Scan for the cell matching the given text and deliver its (X, Y) coordinate at center. 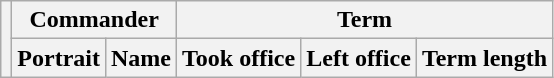
Term (365, 20)
Portrait (59, 58)
Left office (359, 58)
Commander (94, 20)
Name (140, 58)
Took office (239, 58)
Term length (484, 58)
